For the text-containing cell, return its midpoint in [X, Y] coordinate format. 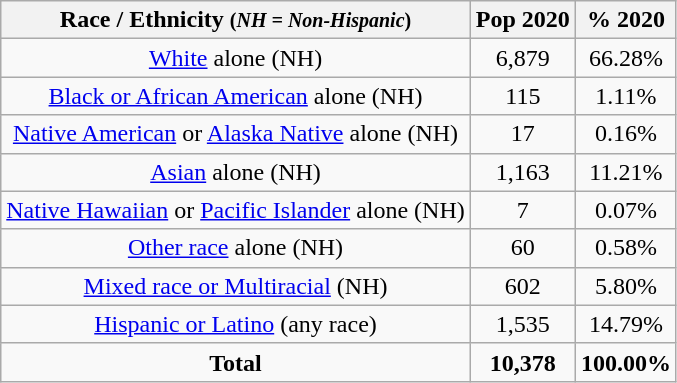
11.21% [626, 172]
1.11% [626, 96]
Hispanic or Latino (any race) [236, 324]
Native Hawaiian or Pacific Islander alone (NH) [236, 210]
100.00% [626, 362]
0.58% [626, 248]
66.28% [626, 58]
6,879 [522, 58]
10,378 [522, 362]
7 [522, 210]
14.79% [626, 324]
0.07% [626, 210]
1,535 [522, 324]
Total [236, 362]
115 [522, 96]
0.16% [626, 134]
Black or African American alone (NH) [236, 96]
Other race alone (NH) [236, 248]
Native American or Alaska Native alone (NH) [236, 134]
60 [522, 248]
Mixed race or Multiracial (NH) [236, 286]
Pop 2020 [522, 20]
Asian alone (NH) [236, 172]
% 2020 [626, 20]
17 [522, 134]
1,163 [522, 172]
White alone (NH) [236, 58]
5.80% [626, 286]
602 [522, 286]
Race / Ethnicity (NH = Non-Hispanic) [236, 20]
